Provide the [X, Y] coordinate of the cell's center where the given text is located.  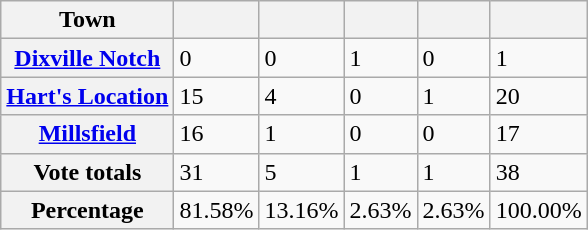
17 [538, 134]
Millsfield [88, 134]
Vote totals [88, 172]
81.58% [216, 210]
5 [302, 172]
31 [216, 172]
38 [538, 172]
Town [88, 20]
20 [538, 96]
4 [302, 96]
Percentage [88, 210]
100.00% [538, 210]
Hart's Location [88, 96]
13.16% [302, 210]
15 [216, 96]
Dixville Notch [88, 58]
16 [216, 134]
